Determine the [x, y] coordinate at the center of the cell enclosing the given text.  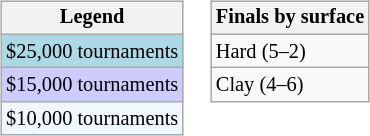
Legend [92, 18]
Hard (5–2) [290, 51]
$15,000 tournaments [92, 85]
Clay (4–6) [290, 85]
$10,000 tournaments [92, 119]
Finals by surface [290, 18]
$25,000 tournaments [92, 51]
